Search for the cell housing the specified text and yield its [X, Y] center coordinate. 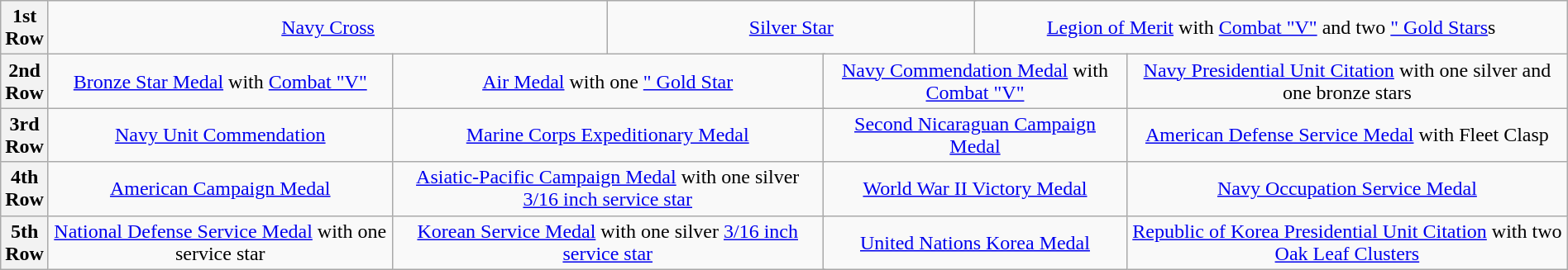
Navy Occupation Service Medal [1348, 188]
Republic of Korea Presidential Unit Citation with two Oak Leaf Clusters [1348, 243]
4th Row [25, 188]
United Nations Korea Medal [974, 243]
Korean Service Medal with one silver 3/16 inch service star [607, 243]
Bronze Star Medal with Combat "V" [220, 81]
World War II Victory Medal [974, 188]
2nd Row [25, 81]
National Defense Service Medal with one service star [220, 243]
Silver Star [791, 28]
Navy Cross [327, 28]
3rd Row [25, 135]
5th Row [25, 243]
Navy Presidential Unit Citation with one silver and one bronze stars [1348, 81]
Navy Unit Commendation [220, 135]
1st Row [25, 28]
Second Nicaraguan Campaign Medal [974, 135]
Legion of Merit with Combat "V" and two " Gold Starss [1271, 28]
Asiatic-Pacific Campaign Medal with one silver 3/16 inch service star [607, 188]
American Campaign Medal [220, 188]
American Defense Service Medal with Fleet Clasp [1348, 135]
Marine Corps Expeditionary Medal [607, 135]
Air Medal with one " Gold Star [607, 81]
Navy Commendation Medal with Combat "V" [974, 81]
